Scan for the cell matching the given text and deliver its (x, y) coordinate at center. 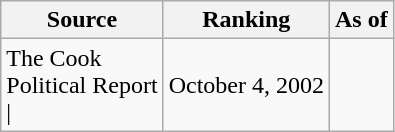
Source (82, 20)
As of (361, 20)
Ranking (246, 20)
The CookPolitical Report| (82, 85)
October 4, 2002 (246, 85)
